Provide the [X, Y] coordinate of the cell's center where the given text is located.  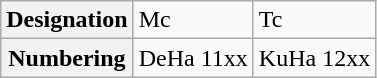
KuHa 12xx [314, 58]
Numbering [67, 58]
Designation [67, 20]
Tc [314, 20]
DeHa 11xx [193, 58]
Mc [193, 20]
